Scan for the cell matching the given text and deliver its [X, Y] coordinate at center. 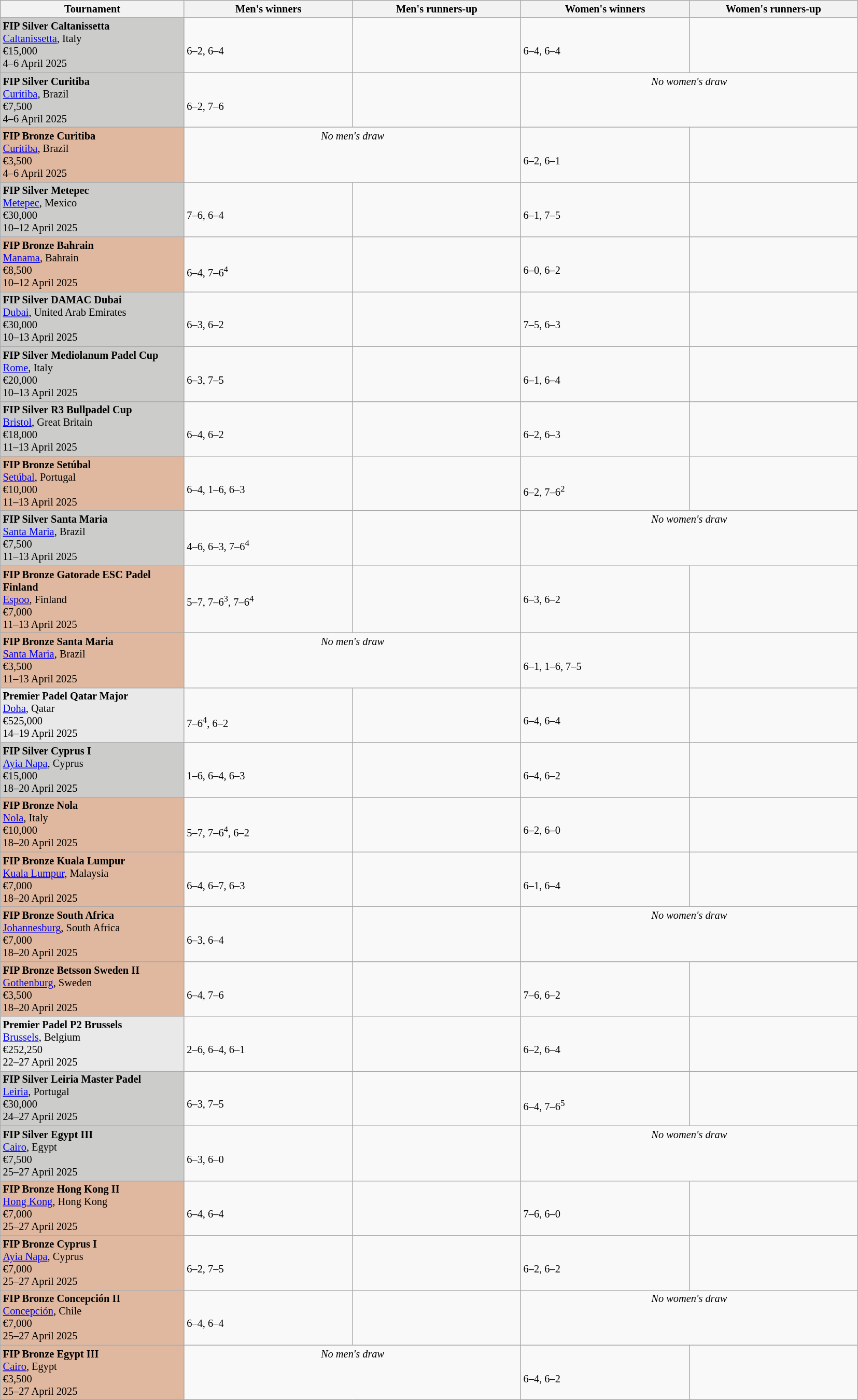
6–2, 7–62 [606, 483]
6–1, 1–6, 7–5 [606, 660]
6–3, 6–4 [269, 934]
5–7, 7–64, 6–2 [269, 824]
FIP Silver R3 Bullpadel CupBristol, Great Britain€18,00011–13 April 2025 [92, 429]
7–64, 6–2 [269, 715]
Premier Padel P2 BrusselsBrussels, Belgium€252,25022–27 April 2025 [92, 1044]
6–4, 1–6, 6–3 [269, 483]
FIP Silver MetepecMetepec, Mexico€30,00010–12 April 2025 [92, 209]
4–6, 6–3, 7–64 [269, 538]
FIP Bronze BahrainManama, Bahrain€8,50010–12 April 2025 [92, 264]
FIP Silver Egypt IIICairo, Egypt€7,50025–27 April 2025 [92, 1153]
FIP Bronze Kuala LumpurKuala Lumpur, Malaysia€7,00018–20 April 2025 [92, 879]
1–6, 6–4, 6–3 [269, 770]
FIP Bronze Santa MariaSanta Maria, Brazil€3,50011–13 April 2025 [92, 660]
Men's winners [269, 9]
5–7, 7–63, 7–64 [269, 599]
FIP Silver CaltanissettaCaltanissetta, Italy€15,0004–6 April 2025 [92, 45]
FIP Silver Santa MariaSanta Maria, Brazil€7,50011–13 April 2025 [92, 538]
6–4, 6–7, 6–3 [269, 879]
6–2, 7–6 [269, 100]
6–4, 7–65 [606, 1098]
Women's runners-up [773, 9]
6–2, 6–0 [606, 824]
FIP Bronze Egypt IIICairo, Egypt€3,50025–27 April 2025 [92, 1373]
2–6, 6–4, 6–1 [269, 1044]
6–0, 6–2 [606, 264]
FIP Bronze CuritibaCuritiba, Brazil€3,5004–6 April 2025 [92, 155]
Tournament [92, 9]
FIP Bronze Hong Kong IIHong Kong, Hong Kong€7,00025–27 April 2025 [92, 1208]
FIP Silver CuritibaCuritiba, Brazil€7,5004–6 April 2025 [92, 100]
6–2, 6–2 [606, 1263]
6–3, 6–0 [269, 1153]
7–6, 6–4 [269, 209]
6–2, 7–5 [269, 1263]
6–2, 6–3 [606, 429]
Women's winners [606, 9]
FIP Bronze Concepción IIConcepción, Chile€7,00025–27 April 2025 [92, 1318]
FIP Silver Mediolanum Padel CupRome, Italy€20,00010–13 April 2025 [92, 374]
7–5, 6–3 [606, 319]
FIP Bronze Cyprus IAyia Napa, Cyprus€7,00025–27 April 2025 [92, 1263]
7–6, 6–2 [606, 989]
Men's runners-up [437, 9]
7–6, 6–0 [606, 1208]
FIP Silver DAMAC DubaiDubai, United Arab Emirates€30,00010–13 April 2025 [92, 319]
FIP Bronze NolaNola, Italy€10,00018–20 April 2025 [92, 824]
FIP Bronze Gatorade ESC Padel FinlandEspoo, Finland€7,00011–13 April 2025 [92, 599]
FIP Silver Leiria Master PadelLeiria, Portugal€30,00024–27 April 2025 [92, 1098]
6–4, 7–6 [269, 989]
Premier Padel Qatar MajorDoha, Qatar€525,00014–19 April 2025 [92, 715]
FIP Bronze SetúbalSetúbal, Portugal€10,00011–13 April 2025 [92, 483]
6–4, 7–64 [269, 264]
6–1, 7–5 [606, 209]
FIP Silver Cyprus IAyia Napa, Cyprus€15,00018–20 April 2025 [92, 770]
FIP Bronze Betsson Sweden IIGothenburg, Sweden€3,50018–20 April 2025 [92, 989]
FIP Bronze South AfricaJohannesburg, South Africa€7,00018–20 April 2025 [92, 934]
6–2, 6–1 [606, 155]
